Return [x, y] of the center of cell containing provided text 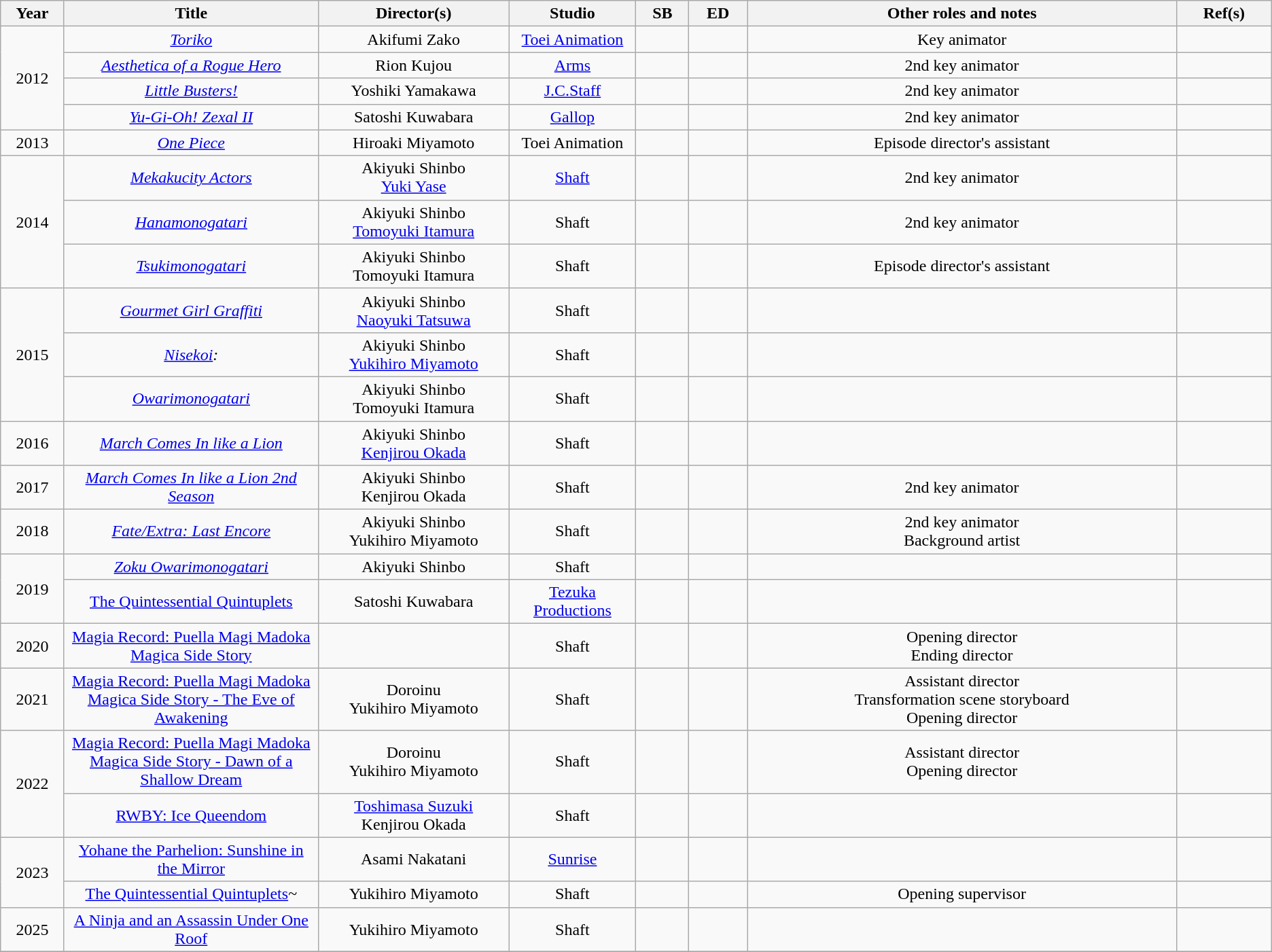
Key animator [962, 39]
J.C.Staff [572, 91]
Assistant directorTransformation scene storyboardOpening director [962, 699]
Nisekoi: [191, 355]
ED [718, 14]
Toshimasa SuzukiKenjirou Okada [413, 815]
2025 [33, 930]
Akiyuki Shinbo [413, 567]
Zoku Owarimonogatari [191, 567]
Assistant directorOpening director [962, 762]
Mekakucity Actors [191, 178]
Magia Record: Puella Magi Madoka Magica Side Story - Dawn of a Shallow Dream [191, 762]
The Quintessential Quintuplets [191, 602]
2013 [33, 143]
Owarimonogatari [191, 398]
Fate/Extra: Last Encore [191, 531]
Asami Nakatani [413, 859]
2020 [33, 646]
2019 [33, 588]
One Piece [191, 143]
Magia Record: Puella Magi Madoka Magica Side Story [191, 646]
Tsukimonogatari [191, 266]
Gallop [572, 117]
Yoshiki Yamakawa [413, 91]
Other roles and notes [962, 14]
2022 [33, 784]
The Quintessential Quintuplets~ [191, 894]
2nd key animatorBackground artist [962, 531]
Hiroaki Miyamoto [413, 143]
Rion Kujou [413, 65]
Akifumi Zako [413, 39]
Arms [572, 65]
2012 [33, 78]
Magia Record: Puella Magi Madoka Magica Side Story - The Eve of Awakening [191, 699]
Akiyuki ShinboNaoyuki Tatsuwa [413, 310]
Director(s) [413, 14]
Tezuka Productions [572, 602]
Gourmet Girl Graffiti [191, 310]
Studio [572, 14]
Ref(s) [1224, 14]
2014 [33, 222]
2015 [33, 355]
Opening directorEnding director [962, 646]
Yu-Gi-Oh! Zexal II [191, 117]
March Comes In like a Lion [191, 443]
RWBY: Ice Queendom [191, 815]
Toriko [191, 39]
SB [662, 14]
Opening supervisor [962, 894]
Sunrise [572, 859]
March Comes In like a Lion 2nd Season [191, 488]
A Ninja and an Assassin Under One Roof [191, 930]
Aesthetica of a Rogue Hero [191, 65]
2021 [33, 699]
Hanamonogatari [191, 222]
Yohane the Parhelion: Sunshine in the Mirror [191, 859]
Akiyuki ShinboYuki Yase [413, 178]
2017 [33, 488]
2016 [33, 443]
2023 [33, 872]
Little Busters! [191, 91]
Title [191, 14]
2018 [33, 531]
Year [33, 14]
